Find where the given text appears and provide that cell's center as [X, Y] coordinate. 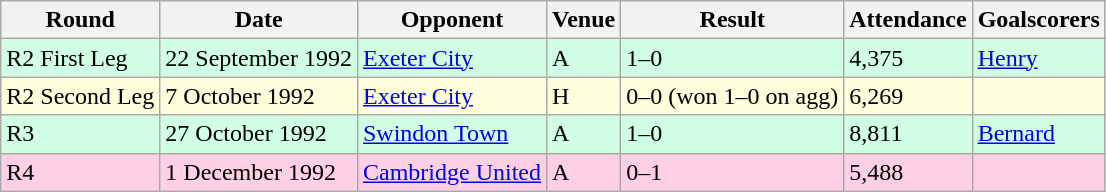
27 October 1992 [259, 134]
Round [80, 20]
5,488 [908, 172]
R2 First Leg [80, 58]
Date [259, 20]
Goalscorers [1038, 20]
22 September 1992 [259, 58]
1 December 1992 [259, 172]
Swindon Town [452, 134]
R2 Second Leg [80, 96]
Attendance [908, 20]
0–0 (won 1–0 on agg) [732, 96]
H [584, 96]
Opponent [452, 20]
6,269 [908, 96]
4,375 [908, 58]
Cambridge United [452, 172]
7 October 1992 [259, 96]
R3 [80, 134]
8,811 [908, 134]
Venue [584, 20]
Henry [1038, 58]
0–1 [732, 172]
R4 [80, 172]
Result [732, 20]
Bernard [1038, 134]
